Identify which cell holds the provided text, then report its [x, y] central coordinate. 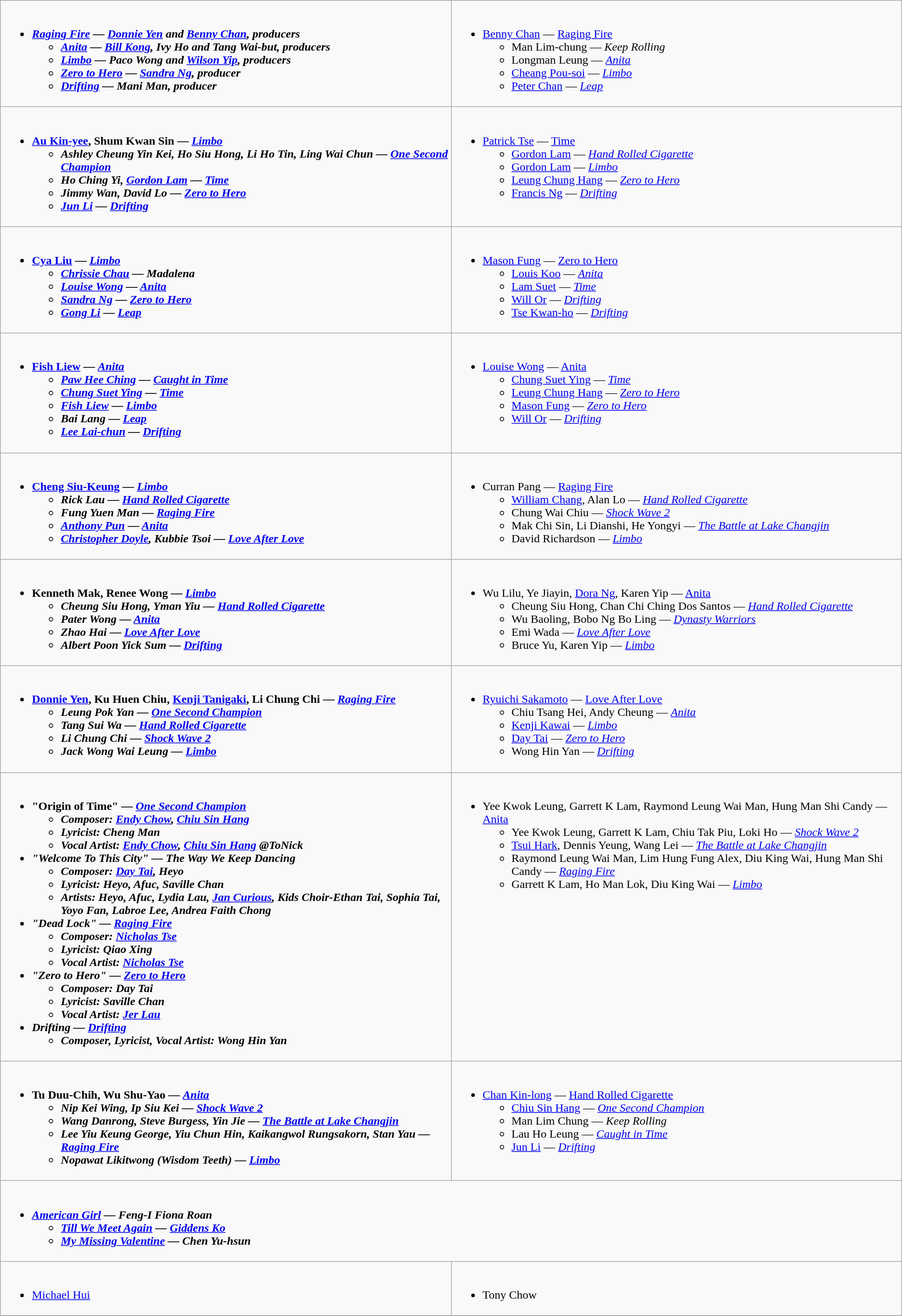
Benny Chan — Raging FireMan Lim-chung — Keep RollingLongman Leung — AnitaCheang Pou-soi — LimboPeter Chan — Leap [676, 54]
Mason Fung — Zero to Hero Louis Koo — AnitaLam Suet — TimeWill Or — DriftingTse Kwan-ho — Drifting [676, 280]
Chan Kin-long — Hand Rolled Cigarette Chiu Sin Hang — One Second ChampionMan Lim Chung — Keep RollingLau Ho Leung — Caught in TimeJun Li — Drifting [676, 1121]
Tony Chow [676, 1288]
Michael Hui [225, 1288]
Patrick Tse — Time Gordon Lam — Hand Rolled CigaretteGordon Lam — LimboLeung Chung Hang — Zero to HeroFrancis Ng — Drifting [676, 167]
American Girl — Feng-I Fiona Roan Till We Meet Again — Giddens Ko My Missing Valentine — Chen Yu-hsun [451, 1221]
Ryuichi Sakamoto — Love After LoveChiu Tsang Hei, Andy Cheung — AnitaKenji Kawai — LimboDay Tai — Zero to HeroWong Hin Yan — Drifting [676, 719]
Cya Liu — Limbo Chrissie Chau — MadalenaLouise Wong — AnitaSandra Ng — Zero to HeroGong Li — Leap [225, 280]
Cheng Siu-Keung — LimboRick Lau — Hand Rolled CigaretteFung Yuen Man — Raging FireAnthony Pun — AnitaChristopher Doyle, Kubbie Tsoi — Love After Love [225, 506]
Louise Wong — AnitaChung Suet Ying — TimeLeung Chung Hang — Zero to HeroMason Fung — Zero to HeroWill Or — Drifting [676, 393]
Fish Liew — AnitaPaw Hee Ching — Caught in TimeChung Suet Ying — TimeFish Liew — LimboBai Lang — LeapLee Lai-chun — Drifting [225, 393]
